Provide the [x, y] coordinate of the cell's center where the given text is located.  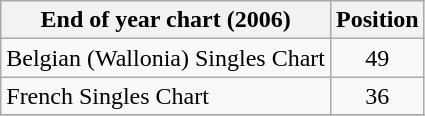
49 [377, 58]
French Singles Chart [166, 96]
36 [377, 96]
End of year chart (2006) [166, 20]
Position [377, 20]
Belgian (Wallonia) Singles Chart [166, 58]
